Identify which cell holds the provided text, then report its (x, y) central coordinate. 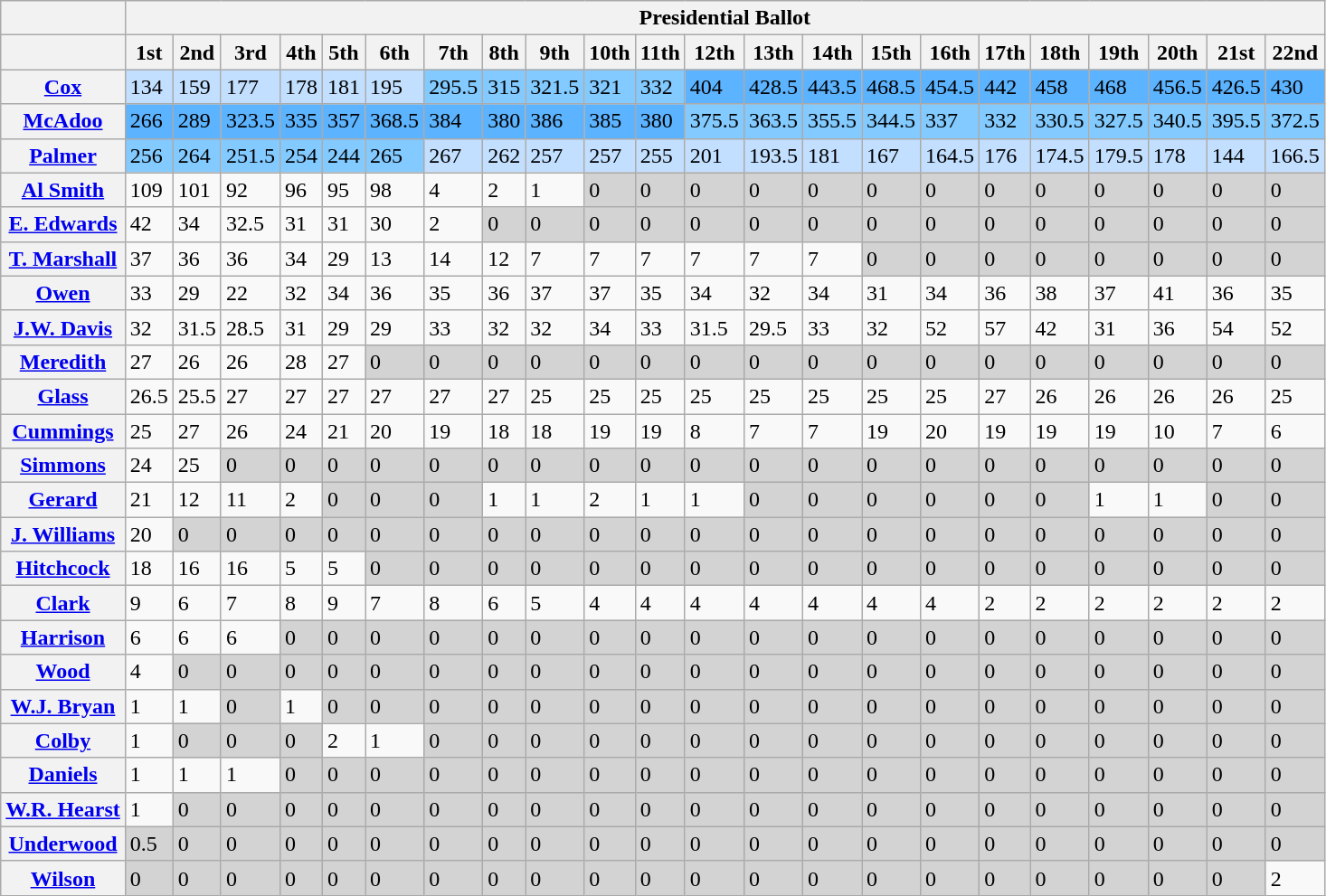
28.5 (250, 327)
Wilson (63, 878)
321.5 (555, 87)
95 (344, 190)
468.5 (890, 87)
32.5 (250, 224)
19th (1118, 52)
29.5 (772, 327)
McAdoo (63, 121)
7th (454, 52)
386 (555, 121)
10 (1178, 431)
57 (1005, 327)
17th (1005, 52)
Glass (63, 396)
8th (505, 52)
375.5 (715, 121)
J. Williams (63, 534)
26.5 (148, 396)
22nd (1295, 52)
357 (344, 121)
Gerard (63, 500)
Harrison (63, 637)
256 (148, 156)
E. Edwards (63, 224)
11 (250, 500)
11th (660, 52)
195 (394, 87)
395.5 (1236, 121)
321 (610, 87)
18th (1060, 52)
Hitchcock (63, 569)
266 (148, 121)
10th (610, 52)
458 (1060, 87)
254 (300, 156)
179.5 (1118, 156)
1st (148, 52)
384 (454, 121)
363.5 (772, 121)
201 (715, 156)
265 (394, 156)
295.5 (454, 87)
13 (394, 259)
426.5 (1236, 87)
30 (394, 224)
16th (950, 52)
12th (715, 52)
166.5 (1295, 156)
327.5 (1118, 121)
468 (1118, 87)
101 (197, 190)
164.5 (950, 156)
14th (832, 52)
Colby (63, 740)
368.5 (394, 121)
T. Marshall (63, 259)
167 (890, 156)
193.5 (772, 156)
3rd (250, 52)
13th (772, 52)
177 (250, 87)
Clark (63, 603)
159 (197, 87)
15th (890, 52)
454.5 (950, 87)
289 (197, 121)
337 (950, 121)
262 (505, 156)
98 (394, 190)
443.5 (832, 87)
335 (300, 121)
323.5 (250, 121)
5th (344, 52)
38 (1060, 293)
W.R. Hearst (63, 809)
267 (454, 156)
Palmer (63, 156)
344.5 (890, 121)
25.5 (197, 396)
244 (344, 156)
144 (1236, 156)
428.5 (772, 87)
28 (300, 362)
96 (300, 190)
355.5 (832, 121)
9th (555, 52)
22 (250, 293)
315 (505, 87)
255 (660, 156)
92 (250, 190)
Al Smith (63, 190)
134 (148, 87)
6th (394, 52)
21st (1236, 52)
54 (1236, 327)
Meredith (63, 362)
174.5 (1060, 156)
Wood (63, 672)
176 (1005, 156)
14 (454, 259)
4th (300, 52)
430 (1295, 87)
251.5 (250, 156)
264 (197, 156)
Cummings (63, 431)
W.J. Bryan (63, 706)
404 (715, 87)
Underwood (63, 844)
442 (1005, 87)
Daniels (63, 775)
Owen (63, 293)
41 (1178, 293)
0.5 (148, 844)
456.5 (1178, 87)
20th (1178, 52)
372.5 (1295, 121)
385 (610, 121)
330.5 (1060, 121)
Cox (63, 87)
109 (148, 190)
2nd (197, 52)
Simmons (63, 466)
J.W. Davis (63, 327)
Presidential Ballot (725, 18)
340.5 (1178, 121)
